Identify which cell holds the provided text, then report its [x, y] central coordinate. 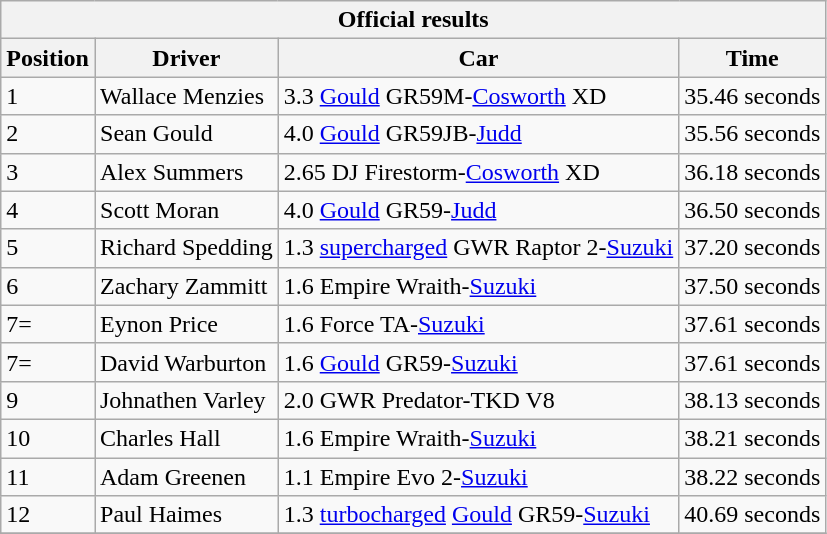
4.0 Gould GR59JB-Judd [478, 134]
Wallace Menzies [186, 96]
40.69 seconds [752, 515]
36.18 seconds [752, 172]
9 [48, 400]
3.3 Gould GR59M-Cosworth XD [478, 96]
1.6 Gould GR59-Suzuki [478, 362]
Eynon Price [186, 324]
36.50 seconds [752, 210]
1.1 Empire Evo 2-Suzuki [478, 477]
1 [48, 96]
6 [48, 286]
Adam Greenen [186, 477]
Position [48, 58]
3 [48, 172]
Scott Moran [186, 210]
4 [48, 210]
Charles Hall [186, 438]
1.3 turbocharged Gould GR59-Suzuki [478, 515]
5 [48, 248]
2.65 DJ Firestorm-Cosworth XD [478, 172]
Driver [186, 58]
2.0 GWR Predator-TKD V8 [478, 400]
1.3 supercharged GWR Raptor 2-Suzuki [478, 248]
Car [478, 58]
Time [752, 58]
David Warburton [186, 362]
38.13 seconds [752, 400]
4.0 Gould GR59-Judd [478, 210]
35.56 seconds [752, 134]
37.20 seconds [752, 248]
Official results [414, 20]
Sean Gould [186, 134]
1.6 Force TA-Suzuki [478, 324]
35.46 seconds [752, 96]
Alex Summers [186, 172]
37.50 seconds [752, 286]
10 [48, 438]
38.21 seconds [752, 438]
11 [48, 477]
Zachary Zammitt [186, 286]
38.22 seconds [752, 477]
Paul Haimes [186, 515]
2 [48, 134]
Johnathen Varley [186, 400]
Richard Spedding [186, 248]
12 [48, 515]
